Return (X, Y) of the center of cell containing provided text 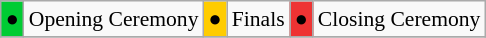
Opening Ceremony (114, 19)
Finals (258, 19)
Closing Ceremony (400, 19)
